Provide the [X, Y] coordinate of the cell's center where the given text is located.  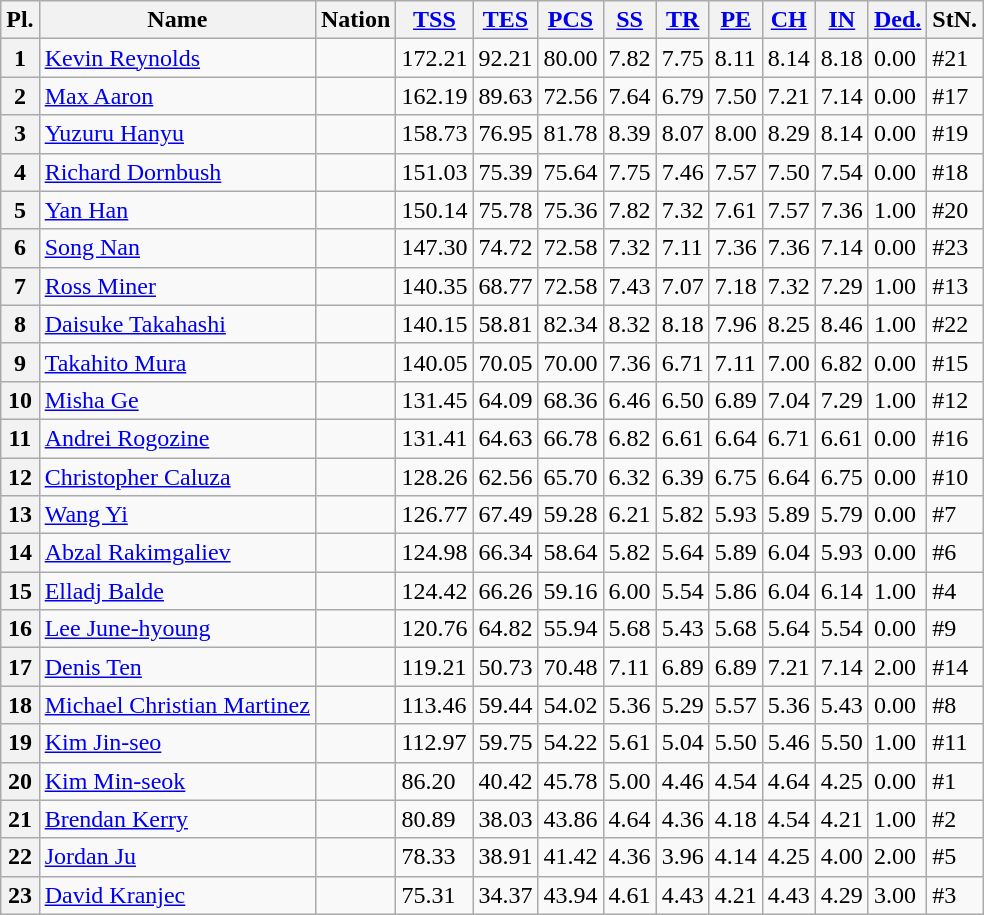
58.64 [570, 553]
4.61 [630, 895]
Elladj Balde [177, 591]
22 [20, 857]
120.76 [434, 629]
7.96 [736, 324]
7.61 [736, 210]
5.61 [630, 743]
7.04 [788, 400]
140.35 [434, 286]
8.32 [630, 324]
8.46 [842, 324]
Lee June-hyoung [177, 629]
PE [736, 20]
Max Aaron [177, 96]
43.94 [570, 895]
43.86 [570, 819]
113.46 [434, 705]
Yan Han [177, 210]
7.43 [630, 286]
#2 [955, 819]
6.00 [630, 591]
3.00 [897, 895]
Jordan Ju [177, 857]
128.26 [434, 477]
7.54 [842, 172]
5.46 [788, 743]
62.56 [506, 477]
Kevin Reynolds [177, 58]
CH [788, 20]
80.00 [570, 58]
#12 [955, 400]
89.63 [506, 96]
6.50 [682, 400]
Name [177, 20]
6.46 [630, 400]
81.78 [570, 134]
12 [20, 477]
11 [20, 438]
3.96 [682, 857]
#13 [955, 286]
66.26 [506, 591]
StN. [955, 20]
#23 [955, 248]
5.86 [736, 591]
7 [20, 286]
#1 [955, 781]
8.07 [682, 134]
4 [20, 172]
Kim Jin-seo [177, 743]
19 [20, 743]
59.75 [506, 743]
Richard Dornbush [177, 172]
13 [20, 515]
8.29 [788, 134]
50.73 [506, 667]
8.11 [736, 58]
4.14 [736, 857]
55.94 [570, 629]
78.33 [434, 857]
7.07 [682, 286]
124.98 [434, 553]
Daisuke Takahashi [177, 324]
8.25 [788, 324]
7.64 [630, 96]
8.00 [736, 134]
38.91 [506, 857]
#17 [955, 96]
70.48 [570, 667]
158.73 [434, 134]
#20 [955, 210]
#22 [955, 324]
6.79 [682, 96]
54.22 [570, 743]
6.32 [630, 477]
65.70 [570, 477]
126.77 [434, 515]
#9 [955, 629]
6 [20, 248]
38.03 [506, 819]
Takahito Mura [177, 362]
SS [630, 20]
#18 [955, 172]
68.77 [506, 286]
131.45 [434, 400]
21 [20, 819]
17 [20, 667]
150.14 [434, 210]
4.00 [842, 857]
59.28 [570, 515]
10 [20, 400]
#4 [955, 591]
172.21 [434, 58]
40.42 [506, 781]
92.21 [506, 58]
1 [20, 58]
Michael Christian Martinez [177, 705]
TSS [434, 20]
Andrei Rogozine [177, 438]
7.00 [788, 362]
#21 [955, 58]
54.02 [570, 705]
Nation [355, 20]
76.95 [506, 134]
15 [20, 591]
5.79 [842, 515]
#5 [955, 857]
Brendan Kerry [177, 819]
#14 [955, 667]
Christopher Caluza [177, 477]
#15 [955, 362]
Song Nan [177, 248]
70.05 [506, 362]
41.42 [570, 857]
4.29 [842, 895]
2 [20, 96]
70.00 [570, 362]
75.36 [570, 210]
5.04 [682, 743]
112.97 [434, 743]
Misha Ge [177, 400]
#10 [955, 477]
IN [842, 20]
#3 [955, 895]
59.16 [570, 591]
Abzal Rakimgaliev [177, 553]
72.56 [570, 96]
Yuzuru Hanyu [177, 134]
TR [682, 20]
David Kranjec [177, 895]
#6 [955, 553]
140.15 [434, 324]
#7 [955, 515]
151.03 [434, 172]
67.49 [506, 515]
82.34 [570, 324]
75.31 [434, 895]
68.36 [570, 400]
23 [20, 895]
#16 [955, 438]
5.57 [736, 705]
Pl. [20, 20]
Ross Miner [177, 286]
#19 [955, 134]
4.18 [736, 819]
64.63 [506, 438]
TES [506, 20]
5.00 [630, 781]
124.42 [434, 591]
66.34 [506, 553]
7.46 [682, 172]
75.64 [570, 172]
Denis Ten [177, 667]
86.20 [434, 781]
5 [20, 210]
75.39 [506, 172]
131.41 [434, 438]
119.21 [434, 667]
147.30 [434, 248]
18 [20, 705]
5.29 [682, 705]
#11 [955, 743]
34.37 [506, 895]
6.14 [842, 591]
Wang Yi [177, 515]
162.19 [434, 96]
75.78 [506, 210]
59.44 [506, 705]
64.82 [506, 629]
64.09 [506, 400]
45.78 [570, 781]
66.78 [570, 438]
6.39 [682, 477]
58.81 [506, 324]
74.72 [506, 248]
6.21 [630, 515]
9 [20, 362]
8.39 [630, 134]
Kim Min-seok [177, 781]
14 [20, 553]
#8 [955, 705]
8 [20, 324]
4.46 [682, 781]
140.05 [434, 362]
Ded. [897, 20]
80.89 [434, 819]
7.18 [736, 286]
16 [20, 629]
3 [20, 134]
PCS [570, 20]
20 [20, 781]
